Return [x, y] of the center of cell containing provided text 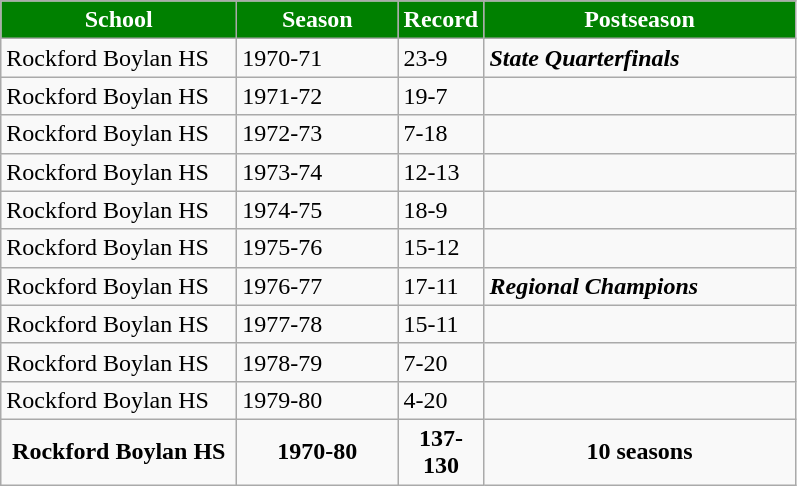
1976-77 [318, 286]
1974-75 [318, 210]
Postseason [640, 20]
Regional Champions [640, 286]
1977-78 [318, 324]
137-130 [441, 452]
7-18 [441, 134]
1972-73 [318, 134]
10 seasons [640, 452]
Season [318, 20]
1970-71 [318, 58]
1979-80 [318, 400]
15-11 [441, 324]
12-13 [441, 172]
15-12 [441, 248]
19-7 [441, 96]
4-20 [441, 400]
1971-72 [318, 96]
7-20 [441, 362]
1970-80 [318, 452]
1978-79 [318, 362]
State Quarterfinals [640, 58]
1975-76 [318, 248]
18-9 [441, 210]
17-11 [441, 286]
School [119, 20]
1973-74 [318, 172]
Record [441, 20]
23-9 [441, 58]
